Find where the given text appears and provide that cell's center as (X, Y) coordinate. 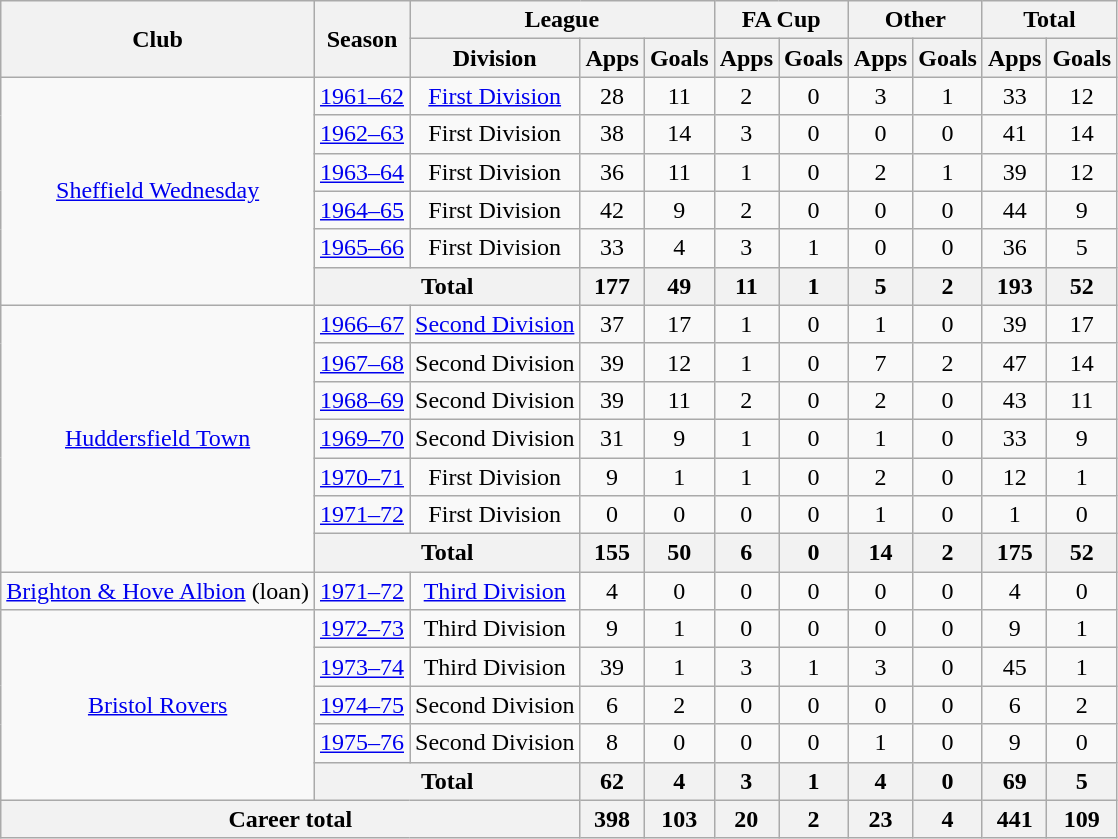
41 (1014, 134)
1964–65 (362, 210)
Brighton & Hove Albion (loan) (158, 591)
28 (612, 96)
50 (679, 553)
20 (746, 819)
45 (1014, 667)
1961–62 (362, 96)
1975–76 (362, 743)
62 (612, 781)
1962–63 (362, 134)
155 (612, 553)
177 (612, 286)
175 (1014, 553)
Season (362, 39)
193 (1014, 286)
Career total (290, 819)
109 (1082, 819)
Division (495, 58)
42 (612, 210)
1974–75 (362, 705)
Club (158, 39)
1965–66 (362, 248)
103 (679, 819)
Huddersfield Town (158, 438)
1967–68 (362, 362)
FA Cup (781, 20)
398 (612, 819)
1968–69 (362, 400)
38 (612, 134)
1973–74 (362, 667)
1969–70 (362, 438)
31 (612, 438)
1963–64 (362, 172)
43 (1014, 400)
47 (1014, 362)
441 (1014, 819)
69 (1014, 781)
1970–71 (362, 477)
Other (915, 20)
1972–73 (362, 629)
49 (679, 286)
23 (880, 819)
44 (1014, 210)
Sheffield Wednesday (158, 191)
Bristol Rovers (158, 705)
7 (880, 362)
League (562, 20)
1966–67 (362, 324)
8 (612, 743)
37 (612, 324)
